Return [X, Y] of the center of cell containing provided text 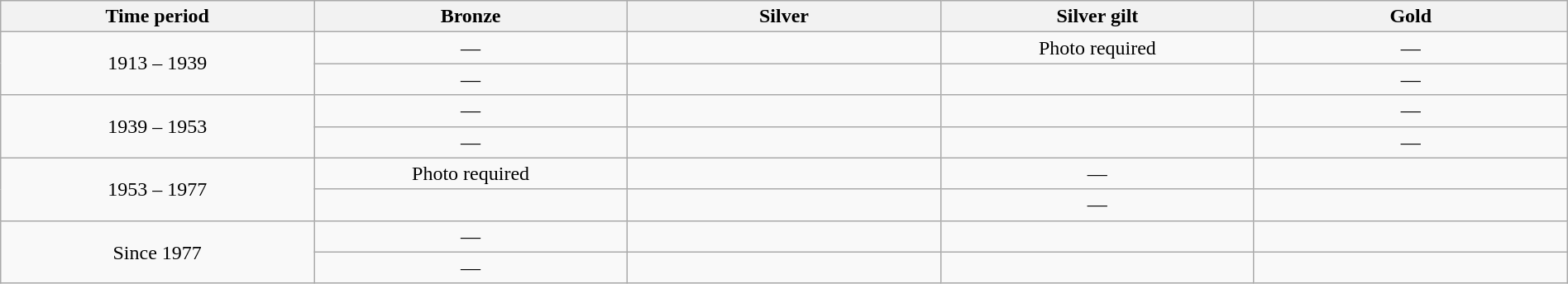
1953 – 1977 [157, 189]
Time period [157, 17]
Bronze [471, 17]
Silver gilt [1097, 17]
Gold [1411, 17]
1913 – 1939 [157, 64]
Since 1977 [157, 252]
1939 – 1953 [157, 126]
Silver [784, 17]
